Capture the cell that displays the provided text and extract its [x, y] central coordinate. 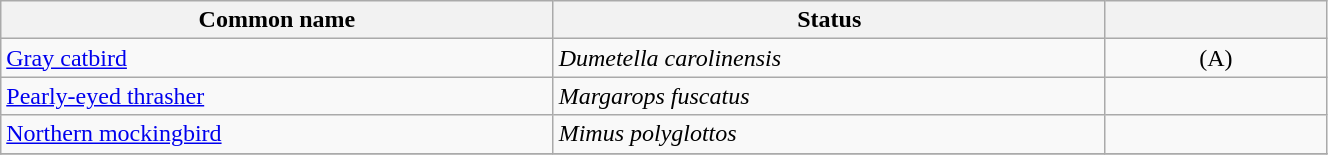
Dumetella carolinensis [829, 58]
Status [829, 20]
Mimus polyglottos [829, 134]
Northern mockingbird [277, 134]
Gray catbird [277, 58]
(A) [1216, 58]
Margarops fuscatus [829, 96]
Pearly-eyed thrasher [277, 96]
Common name [277, 20]
